Output the [x, y] coordinate of the center of the cell containing the given text.  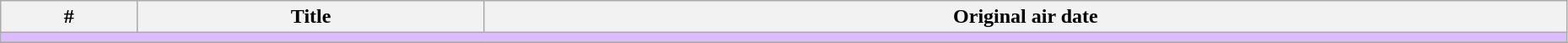
Original air date [1026, 17]
# [69, 17]
Title [311, 17]
